Scan for the cell matching the given text and deliver its (x, y) coordinate at center. 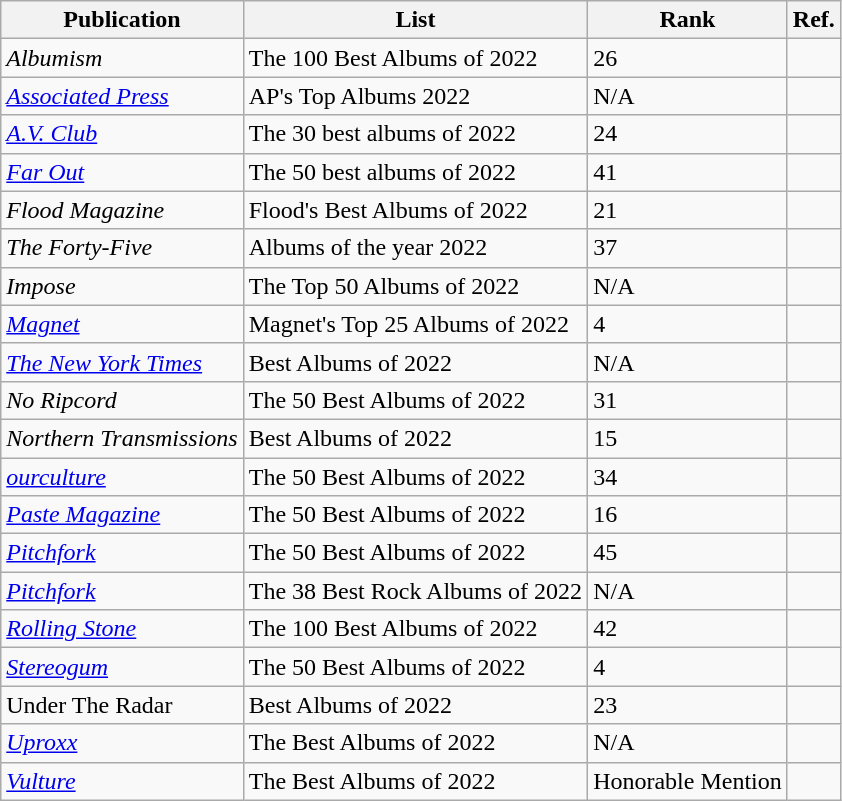
The New York Times (122, 362)
24 (688, 134)
Flood Magazine (122, 210)
Rank (688, 20)
23 (688, 705)
41 (688, 172)
Northern Transmissions (122, 438)
The 30 best albums of 2022 (415, 134)
Magnet's Top 25 Albums of 2022 (415, 324)
21 (688, 210)
Albumism (122, 58)
AP's Top Albums 2022 (415, 96)
Far Out (122, 172)
List (415, 20)
37 (688, 248)
Flood's Best Albums of 2022 (415, 210)
The 50 best albums of 2022 (415, 172)
A.V. Club (122, 134)
Stereogum (122, 667)
34 (688, 477)
Vulture (122, 781)
Ref. (814, 20)
Impose (122, 286)
Magnet (122, 324)
42 (688, 629)
No Ripcord (122, 400)
15 (688, 438)
45 (688, 553)
Rolling Stone (122, 629)
26 (688, 58)
Under The Radar (122, 705)
Publication (122, 20)
The 38 Best Rock Albums of 2022 (415, 591)
Uproxx (122, 743)
Paste Magazine (122, 515)
Albums of the year 2022 (415, 248)
31 (688, 400)
16 (688, 515)
ourculture (122, 477)
The Forty-Five (122, 248)
Associated Press (122, 96)
Honorable Mention (688, 781)
The Top 50 Albums of 2022 (415, 286)
